From the cell containing the given text, extract its center point as [X, Y] coordinate. 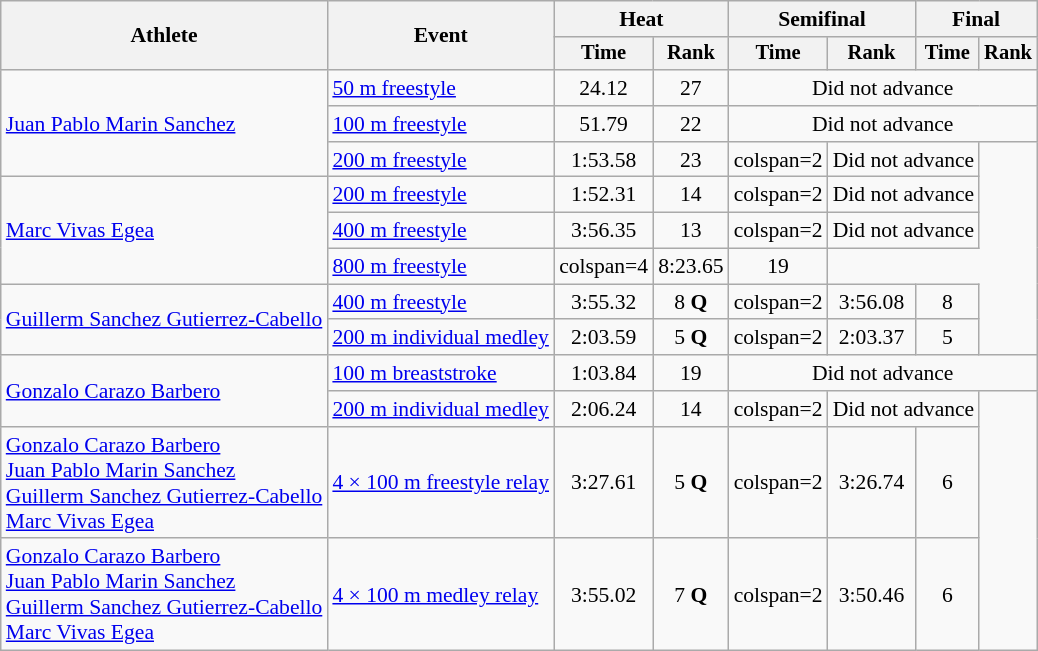
3:56.35 [604, 231]
23 [690, 160]
100 m breaststroke [440, 373]
8:23.65 [690, 267]
Guillerm Sanchez Gutierrez-Cabello [164, 320]
13 [690, 231]
Marc Vivas Egea [164, 230]
3:55.02 [604, 595]
4 × 100 m freestyle relay [440, 483]
2:03.37 [872, 338]
2:03.59 [604, 338]
3:27.61 [604, 483]
3:50.46 [872, 595]
50 m freestyle [440, 88]
colspan=4 [604, 267]
51.79 [604, 124]
100 m freestyle [440, 124]
Event [440, 36]
1:52.31 [604, 195]
3:26.74 [872, 483]
5 [947, 338]
4 × 100 m medley relay [440, 595]
1:03.84 [604, 373]
Athlete [164, 36]
22 [690, 124]
3:55.32 [604, 302]
8 Q [690, 302]
Heat [642, 19]
800 m freestyle [440, 267]
Semifinal [822, 19]
3:56.08 [872, 302]
7 Q [690, 595]
Gonzalo Carazo Barbero [164, 390]
1:53.58 [604, 160]
27 [690, 88]
24.12 [604, 88]
Final [976, 19]
2:06.24 [604, 409]
Juan Pablo Marin Sanchez [164, 124]
8 [947, 302]
